Find where the given text appears and provide that cell's center as (x, y) coordinate. 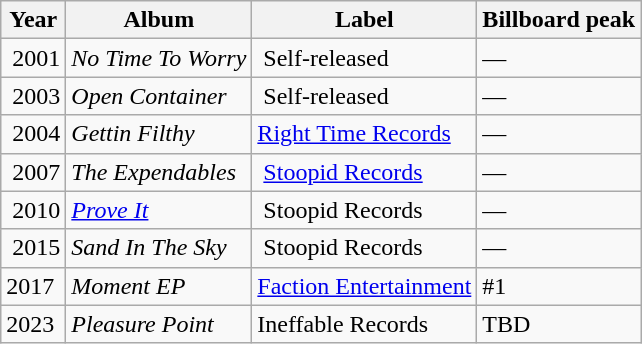
Gettin Filthy (159, 134)
Billboard peak (559, 20)
2010 (34, 210)
Sand In The Sky (159, 248)
2007 (34, 172)
Ineffable Records (364, 324)
Prove It (159, 210)
Right Time Records (364, 134)
Pleasure Point (159, 324)
2004 (34, 134)
Album (159, 20)
2003 (34, 96)
Faction Entertainment (364, 286)
The Expendables (159, 172)
TBD (559, 324)
No Time To Worry (159, 58)
Moment EP (159, 286)
2015 (34, 248)
2023 (34, 324)
2017 (34, 286)
2001 (34, 58)
Year (34, 20)
#1 (559, 286)
Open Container (159, 96)
Label (364, 20)
